Provide the [x, y] coordinate of the cell's center where the given text is located.  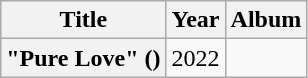
Title [84, 20]
Album [266, 20]
"Pure Love" () [84, 58]
2022 [196, 58]
Year [196, 20]
